For the text-containing cell, return its midpoint in [x, y] coordinate format. 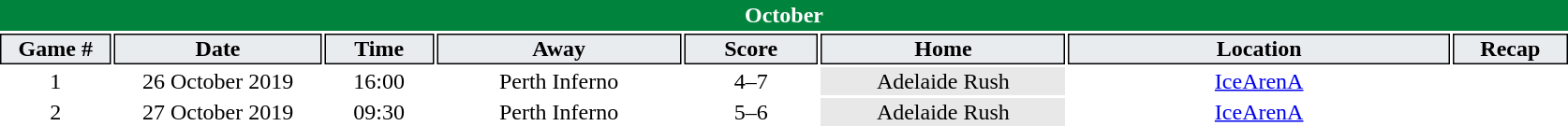
09:30 [379, 112]
Away [559, 49]
4–7 [751, 81]
27 October 2019 [218, 112]
Home [943, 49]
Recap [1510, 49]
Time [379, 49]
5–6 [751, 112]
Date [218, 49]
Score [751, 49]
26 October 2019 [218, 81]
2 [56, 112]
Location [1259, 49]
October [784, 15]
16:00 [379, 81]
1 [56, 81]
Game # [56, 49]
